Provide the [X, Y] coordinate of the cell's center where the given text is located.  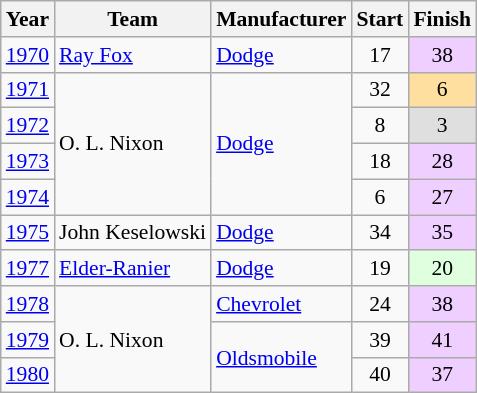
Start [380, 19]
39 [380, 340]
Manufacturer [281, 19]
Finish [442, 19]
John Keselowski [132, 233]
Year [28, 19]
1972 [28, 126]
1980 [28, 375]
20 [442, 269]
40 [380, 375]
Ray Fox [132, 55]
35 [442, 233]
8 [380, 126]
1973 [28, 162]
3 [442, 126]
27 [442, 197]
37 [442, 375]
1975 [28, 233]
1978 [28, 304]
17 [380, 55]
1977 [28, 269]
24 [380, 304]
1979 [28, 340]
34 [380, 233]
Oldsmobile [281, 358]
1970 [28, 55]
Elder-Ranier [132, 269]
1974 [28, 197]
1971 [28, 90]
19 [380, 269]
18 [380, 162]
Team [132, 19]
32 [380, 90]
41 [442, 340]
28 [442, 162]
Chevrolet [281, 304]
